Output the [X, Y] coordinate of the center of the cell containing the given text.  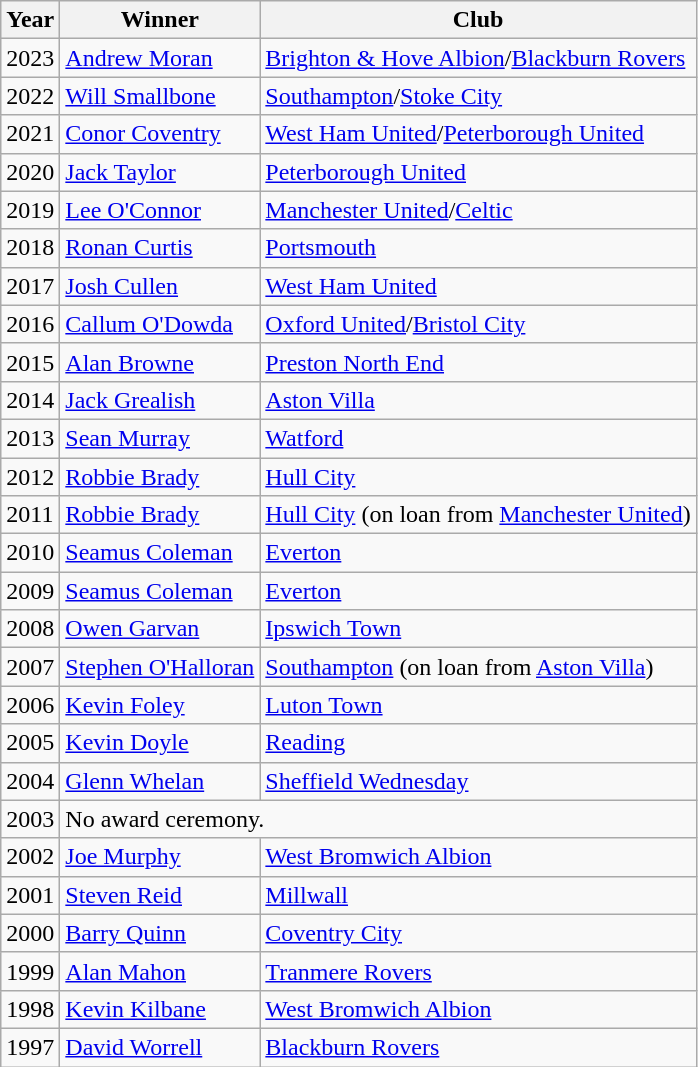
Steven Reid [160, 895]
1999 [30, 971]
Millwall [478, 895]
Alan Mahon [160, 971]
2011 [30, 515]
Year [30, 20]
Hull City (on loan from Manchester United) [478, 515]
Kevin Foley [160, 705]
Ipswich Town [478, 629]
2012 [30, 477]
2001 [30, 895]
Barry Quinn [160, 933]
2007 [30, 667]
Owen Garvan [160, 629]
Club [478, 20]
2003 [30, 819]
Portsmouth [478, 248]
2023 [30, 58]
Ronan Curtis [160, 248]
2022 [30, 96]
No award ceremony. [378, 819]
Sheffield Wednesday [478, 781]
Callum O'Dowda [160, 324]
Reading [478, 743]
2021 [30, 134]
2017 [30, 286]
2005 [30, 743]
Brighton & Hove Albion/Blackburn Rovers [478, 58]
Southampton (on loan from Aston Villa) [478, 667]
2000 [30, 933]
2004 [30, 781]
Will Smallbone [160, 96]
1997 [30, 1047]
2018 [30, 248]
Coventry City [478, 933]
Tranmere Rovers [478, 971]
Peterborough United [478, 172]
Lee O'Connor [160, 210]
Glenn Whelan [160, 781]
Josh Cullen [160, 286]
2020 [30, 172]
Alan Browne [160, 362]
Kevin Kilbane [160, 1009]
Andrew Moran [160, 58]
2013 [30, 438]
Joe Murphy [160, 857]
Conor Coventry [160, 134]
2016 [30, 324]
Jack Grealish [160, 400]
2002 [30, 857]
Aston Villa [478, 400]
2010 [30, 553]
Luton Town [478, 705]
2015 [30, 362]
Preston North End [478, 362]
Oxford United/Bristol City [478, 324]
2008 [30, 629]
2006 [30, 705]
Stephen O'Halloran [160, 667]
Southampton/Stoke City [478, 96]
Watford [478, 438]
West Ham United/Peterborough United [478, 134]
Hull City [478, 477]
Sean Murray [160, 438]
David Worrell [160, 1047]
1998 [30, 1009]
2019 [30, 210]
West Ham United [478, 286]
2014 [30, 400]
Winner [160, 20]
Kevin Doyle [160, 743]
Manchester United/Celtic [478, 210]
Jack Taylor [160, 172]
2009 [30, 591]
Blackburn Rovers [478, 1047]
